Detect which cell encompasses the target text, then output its (x, y) center coordinate. 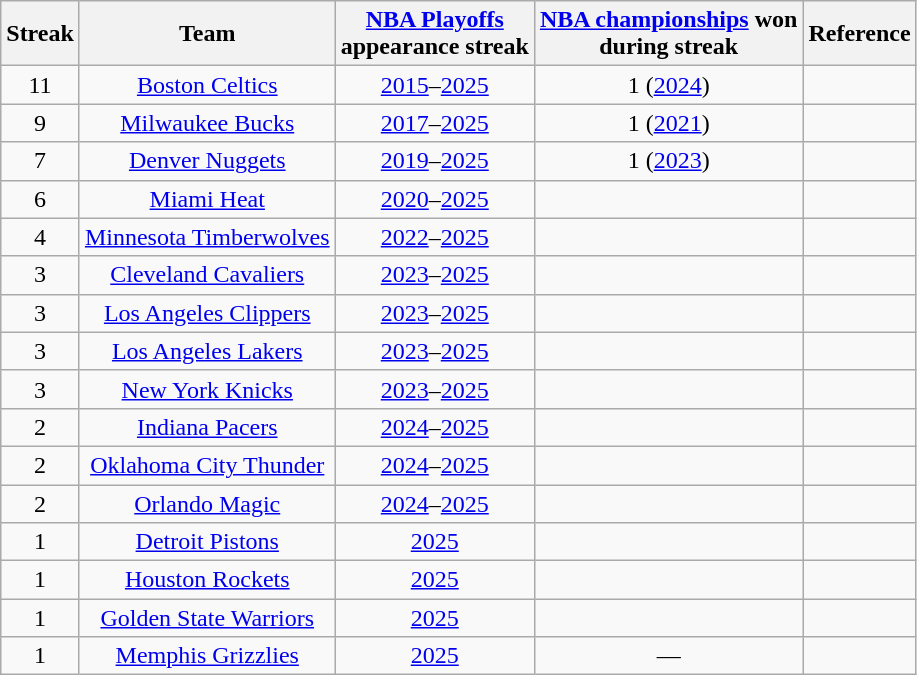
1 (2021) (668, 123)
4 (40, 237)
Cleveland Cavaliers (207, 275)
Detroit Pistons (207, 542)
New York Knicks (207, 389)
Minnesota Timberwolves (207, 237)
Reference (860, 34)
Team (207, 34)
Streak (40, 34)
Miami Heat (207, 199)
Houston Rockets (207, 580)
1 (2024) (668, 85)
6 (40, 199)
11 (40, 85)
NBA championships wonduring streak (668, 34)
2015–2025 (434, 85)
Oklahoma City Thunder (207, 465)
Orlando Magic (207, 503)
Los Angeles Clippers (207, 313)
NBA Playoffsappearance streak (434, 34)
2019–2025 (434, 161)
Boston Celtics (207, 85)
Golden State Warriors (207, 618)
2022–2025 (434, 237)
Indiana Pacers (207, 427)
9 (40, 123)
Denver Nuggets (207, 161)
1 (2023) (668, 161)
Milwaukee Bucks (207, 123)
2017–2025 (434, 123)
7 (40, 161)
Los Angeles Lakers (207, 351)
— (668, 656)
2020–2025 (434, 199)
Memphis Grizzlies (207, 656)
